Identify which cell holds the provided text, then report its [x, y] central coordinate. 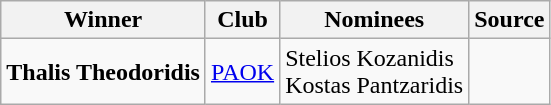
Stelios KozanidisKostas Pantzaridis [374, 72]
Club [242, 20]
Source [510, 20]
PAOK [242, 72]
Winner [104, 20]
Thalis Theodoridis [104, 72]
Nominees [374, 20]
